Search for the cell housing the specified text and yield its [x, y] center coordinate. 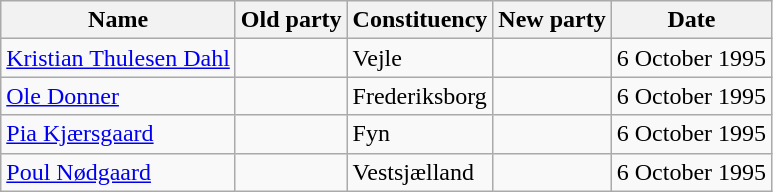
Poul Nødgaard [118, 172]
Fyn [420, 134]
Pia Kjærsgaard [118, 134]
Name [118, 20]
Kristian Thulesen Dahl [118, 58]
Ole Donner [118, 96]
Constituency [420, 20]
New party [552, 20]
Frederiksborg [420, 96]
Vejle [420, 58]
Old party [291, 20]
Vestsjælland [420, 172]
Date [691, 20]
